Determine the (X, Y) coordinate at the center of the cell enclosing the given text.  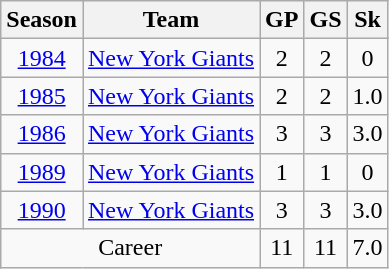
1986 (42, 134)
1990 (42, 210)
7.0 (368, 248)
Career (130, 248)
Sk (368, 20)
Season (42, 20)
1.0 (368, 96)
1985 (42, 96)
Team (170, 20)
GP (282, 20)
1989 (42, 172)
1984 (42, 58)
GS (326, 20)
